Output the [X, Y] coordinate of the center of the cell containing the given text.  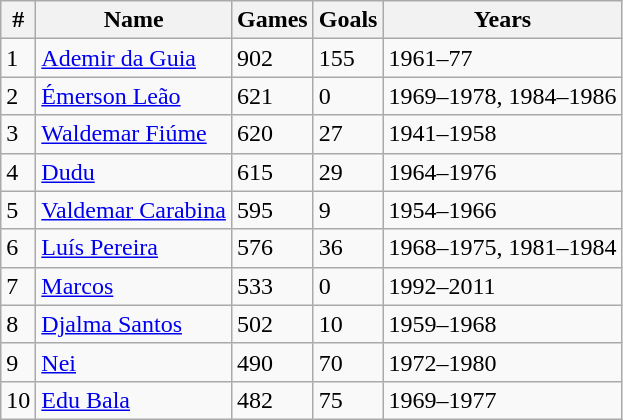
Years [502, 20]
8 [18, 324]
Émerson Leão [134, 96]
Ademir da Guia [134, 58]
576 [272, 248]
1954–1966 [502, 210]
482 [272, 400]
Nei [134, 362]
Waldemar Fiúme [134, 134]
620 [272, 134]
1968–1975, 1981–1984 [502, 248]
1992–2011 [502, 286]
533 [272, 286]
Games [272, 20]
29 [348, 172]
5 [18, 210]
Valdemar Carabina [134, 210]
1964–1976 [502, 172]
# [18, 20]
Marcos [134, 286]
621 [272, 96]
70 [348, 362]
7 [18, 286]
1969–1978, 1984–1986 [502, 96]
1959–1968 [502, 324]
1 [18, 58]
Luís Pereira [134, 248]
27 [348, 134]
1941–1958 [502, 134]
Djalma Santos [134, 324]
1969–1977 [502, 400]
4 [18, 172]
75 [348, 400]
595 [272, 210]
Edu Bala [134, 400]
902 [272, 58]
2 [18, 96]
Name [134, 20]
1961–77 [502, 58]
3 [18, 134]
6 [18, 248]
36 [348, 248]
Dudu [134, 172]
155 [348, 58]
502 [272, 324]
615 [272, 172]
Goals [348, 20]
490 [272, 362]
1972–1980 [502, 362]
